Extract the (X, Y) coordinate from the center of the cell holding the provided text.  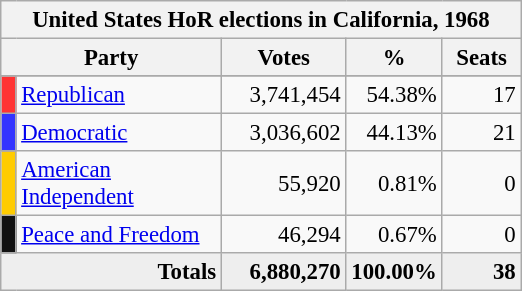
46,294 (284, 235)
Peace and Freedom (119, 235)
0.67% (394, 235)
% (394, 58)
0.81% (394, 184)
Votes (284, 58)
Democratic (119, 133)
3,741,454 (284, 95)
44.13% (394, 133)
54.38% (394, 95)
Seats (482, 58)
21 (482, 133)
3,036,602 (284, 133)
Party (112, 58)
55,920 (284, 184)
17 (482, 95)
Republican (119, 95)
United States HoR elections in California, 1968 (261, 20)
American Independent (119, 184)
